Search for the cell housing the specified text and yield its [x, y] center coordinate. 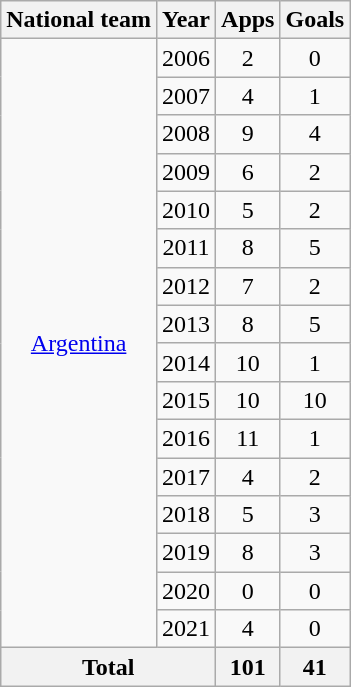
2015 [186, 400]
2010 [186, 210]
11 [248, 438]
101 [248, 667]
Goals [315, 20]
2008 [186, 134]
2006 [186, 58]
Total [108, 667]
2014 [186, 362]
Apps [248, 20]
2016 [186, 438]
2019 [186, 553]
2020 [186, 591]
2009 [186, 172]
2012 [186, 286]
7 [248, 286]
National team [79, 20]
Argentina [79, 344]
9 [248, 134]
2007 [186, 96]
6 [248, 172]
2021 [186, 629]
2013 [186, 324]
2011 [186, 248]
Year [186, 20]
41 [315, 667]
2018 [186, 515]
2017 [186, 477]
